Locate the cell with the specified text and output its [x, y] center coordinate. 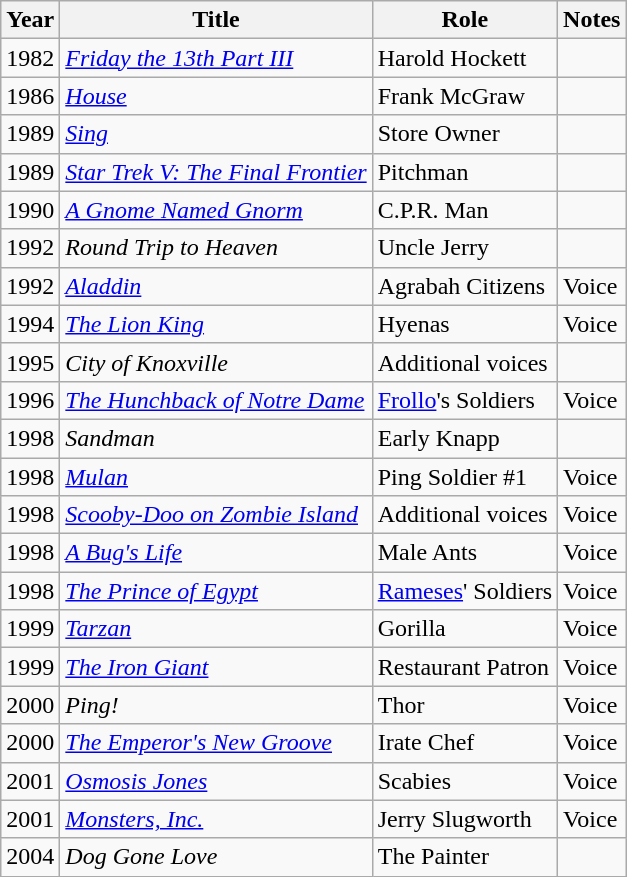
The Painter [464, 857]
Year [30, 20]
A Bug's Life [216, 553]
Ping! [216, 705]
Irate Chef [464, 743]
Jerry Slugworth [464, 819]
Round Trip to Heaven [216, 248]
Star Trek V: The Final Frontier [216, 172]
The Hunchback of Notre Dame [216, 400]
1996 [30, 400]
Role [464, 20]
Sing [216, 134]
Title [216, 20]
Agrabah Citizens [464, 286]
The Emperor's New Groove [216, 743]
City of Knoxville [216, 362]
1990 [30, 210]
Pitchman [464, 172]
Restaurant Patron [464, 667]
House [216, 96]
Store Owner [464, 134]
Aladdin [216, 286]
Sandman [216, 438]
Mulan [216, 477]
Tarzan [216, 629]
Frank McGraw [464, 96]
The Lion King [216, 324]
Notes [592, 20]
Early Knapp [464, 438]
A Gnome Named Gnorm [216, 210]
Thor [464, 705]
Scabies [464, 781]
Frollo's Soldiers [464, 400]
Dog Gone Love [216, 857]
Monsters, Inc. [216, 819]
C.P.R. Man [464, 210]
1986 [30, 96]
Uncle Jerry [464, 248]
2004 [30, 857]
1994 [30, 324]
The Prince of Egypt [216, 591]
The Iron Giant [216, 667]
Male Ants [464, 553]
Scooby-Doo on Zombie Island [216, 515]
Ping Soldier #1 [464, 477]
Rameses' Soldiers [464, 591]
1995 [30, 362]
Friday the 13th Part III [216, 58]
Hyenas [464, 324]
Osmosis Jones [216, 781]
1982 [30, 58]
Gorilla [464, 629]
Harold Hockett [464, 58]
